Scan for the cell matching the given text and deliver its (X, Y) coordinate at center. 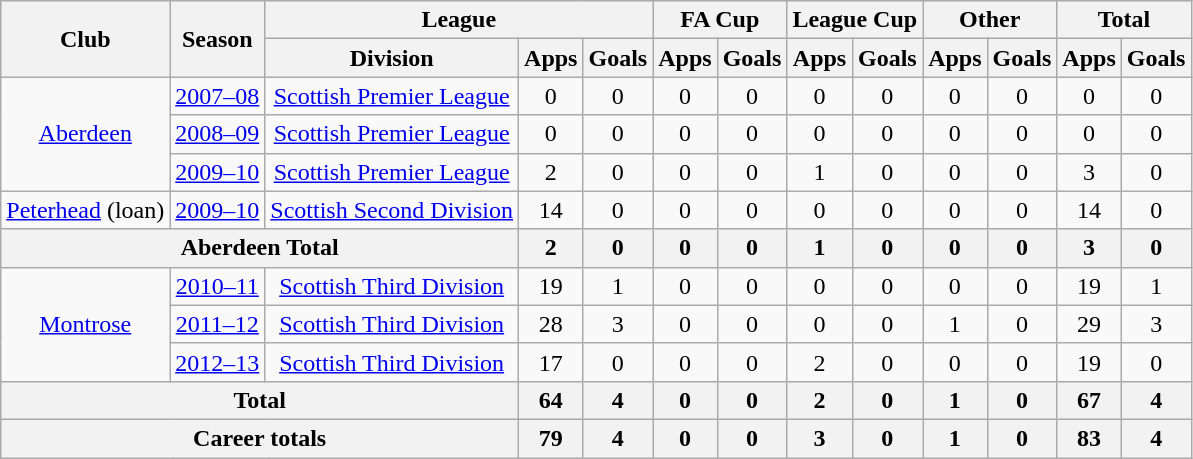
79 (551, 438)
64 (551, 400)
67 (1089, 400)
Peterhead (loan) (86, 210)
28 (551, 324)
Scottish Second Division (392, 210)
Season (218, 39)
Montrose (86, 324)
2011–12 (218, 324)
29 (1089, 324)
2010–11 (218, 286)
Division (392, 58)
FA Cup (720, 20)
Aberdeen Total (260, 248)
Club (86, 39)
Career totals (260, 438)
17 (551, 362)
League Cup (855, 20)
Aberdeen (86, 134)
2012–13 (218, 362)
Other (990, 20)
83 (1089, 438)
League (459, 20)
2008–09 (218, 134)
2007–08 (218, 96)
